Detect which cell encompasses the target text, then output its [X, Y] center coordinate. 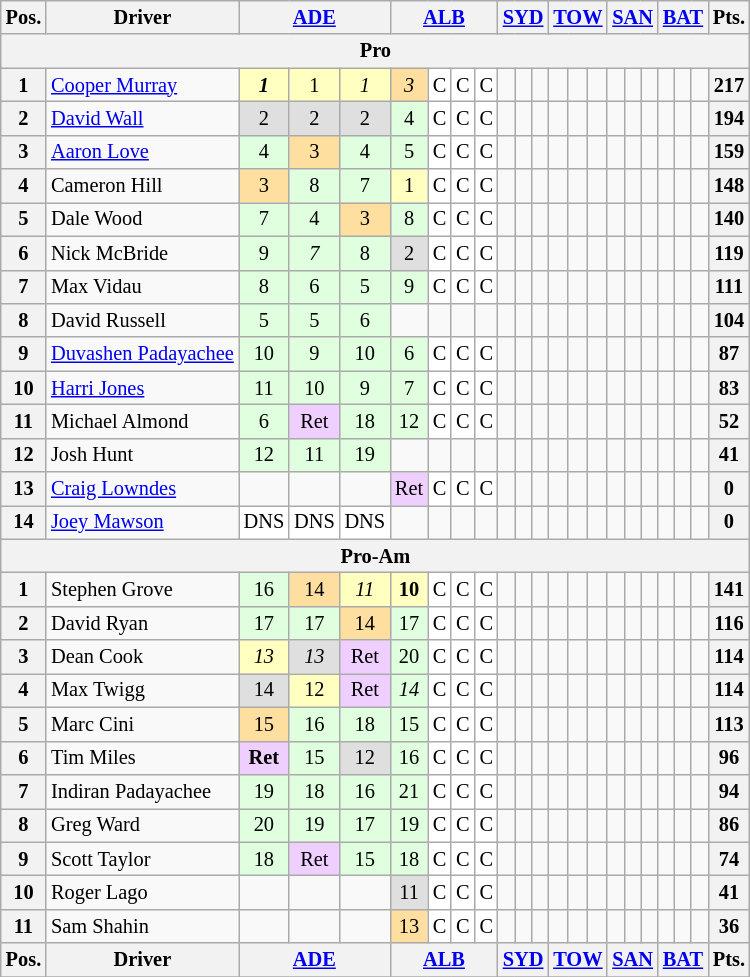
David Russell [142, 320]
David Wall [142, 118]
Harri Jones [142, 388]
Sam Shahin [142, 926]
Aaron Love [142, 152]
Duvashen Padayachee [142, 354]
140 [729, 219]
Pro-Am [376, 556]
Joey Mawson [142, 522]
159 [729, 152]
Dean Cook [142, 657]
94 [729, 791]
96 [729, 758]
52 [729, 421]
87 [729, 354]
141 [729, 589]
Cameron Hill [142, 186]
Marc Cini [142, 724]
111 [729, 287]
21 [409, 791]
217 [729, 85]
36 [729, 926]
116 [729, 623]
74 [729, 859]
86 [729, 825]
Tim Miles [142, 758]
Pro [376, 51]
Nick McBride [142, 253]
119 [729, 253]
104 [729, 320]
David Ryan [142, 623]
113 [729, 724]
Dale Wood [142, 219]
Max Vidau [142, 287]
83 [729, 388]
Indiran Padayachee [142, 791]
148 [729, 186]
Max Twigg [142, 690]
Stephen Grove [142, 589]
Cooper Murray [142, 85]
Greg Ward [142, 825]
Michael Almond [142, 421]
Josh Hunt [142, 455]
Craig Lowndes [142, 489]
Roger Lago [142, 892]
Scott Taylor [142, 859]
194 [729, 118]
